Scan for the cell matching the given text and deliver its [x, y] coordinate at center. 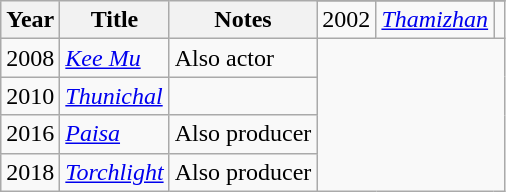
2010 [30, 96]
Year [30, 20]
Title [114, 20]
Notes [243, 20]
2018 [30, 172]
2008 [30, 58]
Kee Mu [114, 58]
Also actor [243, 58]
Thamizhan [435, 20]
Paisa [114, 134]
Torchlight [114, 172]
2002 [346, 20]
Thunichal [114, 96]
2016 [30, 134]
